Output the [X, Y] coordinate of the center of the cell containing the given text.  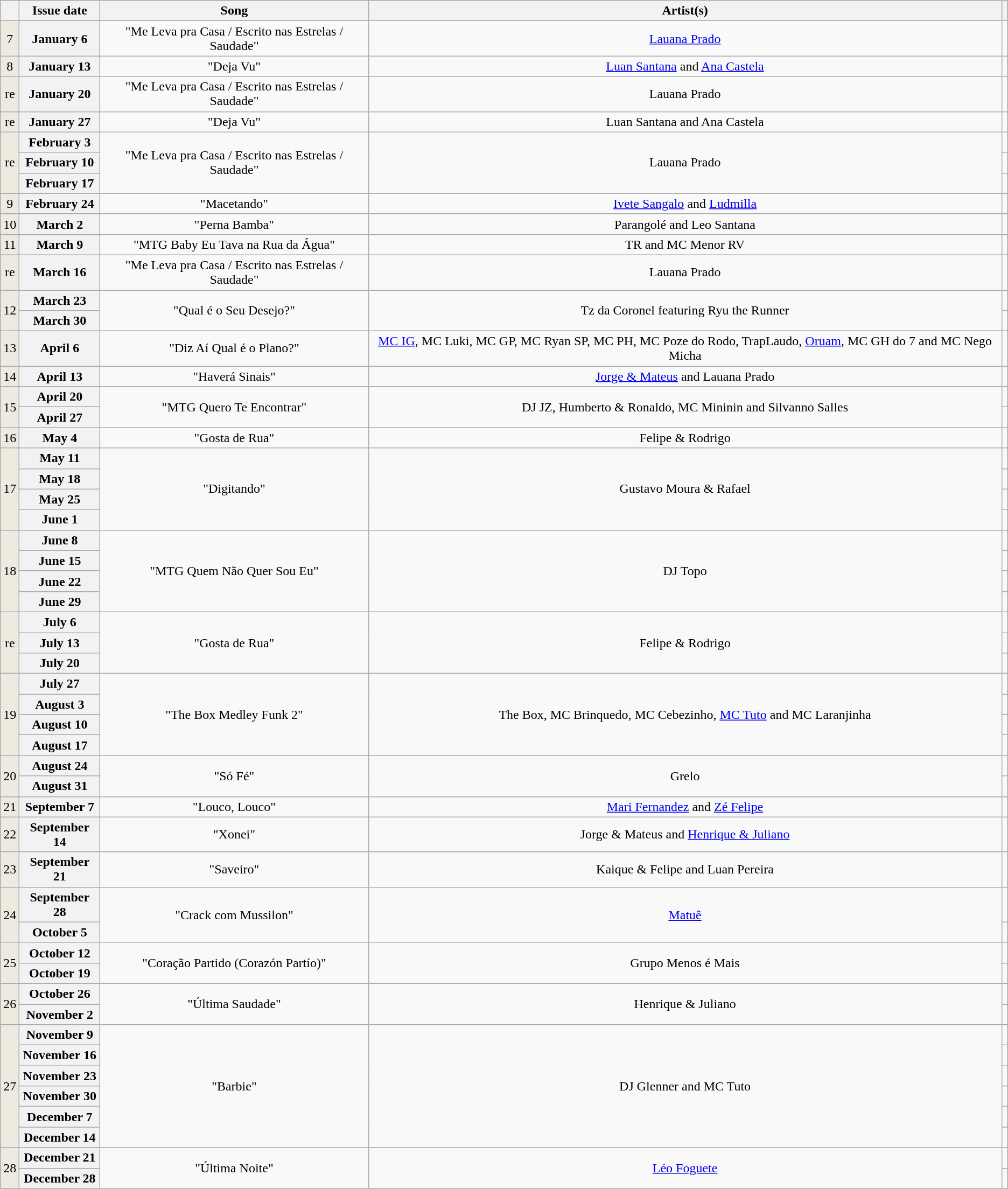
August 31 [60, 786]
Henrique & Juliano [685, 1004]
16 [10, 438]
November 30 [60, 1096]
Mari Fernandez and Zé Felipe [685, 807]
13 [10, 349]
"MTG Quero Te Encontrar" [234, 407]
23 [10, 869]
Jorge & Mateus and Lauana Prado [685, 376]
April 6 [60, 349]
"Crack com Mussilon" [234, 914]
June 1 [60, 520]
August 17 [60, 745]
November 2 [60, 1014]
Matuê [685, 914]
9 [10, 204]
February 24 [60, 204]
"Diz Aí Qual é o Plano?" [234, 349]
Jorge & Mateus and Henrique & Juliano [685, 835]
November 23 [60, 1076]
TR and MC Menor RV [685, 244]
March 30 [60, 321]
January 13 [60, 66]
October 12 [60, 953]
"Última Noite" [234, 1168]
24 [10, 914]
MC IG, MC Luki, MC GP, MC Ryan SP, MC PH, MC Poze do Rodo, TrapLaudo, Oruam, MC GH do 7 and MC Nego Micha [685, 349]
"Xonei" [234, 835]
"Haverá Sinais" [234, 376]
May 18 [60, 479]
Tz da Coronel featuring Ryu the Runner [685, 310]
DJ Glenner and MC Tuto [685, 1086]
19 [10, 715]
December 7 [60, 1117]
August 3 [60, 704]
10 [10, 224]
7 [10, 39]
"The Box Medley Funk 2" [234, 715]
25 [10, 963]
20 [10, 776]
DJ Topo [685, 571]
"Macetando" [234, 204]
June 29 [60, 602]
March 16 [60, 272]
October 26 [60, 994]
May 11 [60, 458]
April 13 [60, 376]
"Só Fé" [234, 776]
July 13 [60, 642]
18 [10, 571]
December 21 [60, 1158]
April 20 [60, 397]
June 15 [60, 561]
8 [10, 66]
The Box, MC Brinquedo, MC Cebezinho, MC Tuto and MC Laranjinha [685, 715]
May 25 [60, 499]
July 6 [60, 622]
"Digitando" [234, 489]
December 14 [60, 1137]
22 [10, 835]
January 20 [60, 94]
"Louco, Louco" [234, 807]
"Coração Partido (Corazón Partío)" [234, 963]
"Barbie" [234, 1086]
March 2 [60, 224]
July 20 [60, 663]
March 9 [60, 244]
September 7 [60, 807]
Kaique & Felipe and Luan Pereira [685, 869]
Issue date [60, 11]
August 10 [60, 725]
July 27 [60, 684]
21 [10, 807]
"Qual é o Seu Desejo?" [234, 310]
February 10 [60, 163]
Artist(s) [685, 11]
27 [10, 1086]
June 22 [60, 581]
October 5 [60, 932]
February 3 [60, 142]
February 17 [60, 183]
August 24 [60, 766]
June 8 [60, 540]
Song [234, 11]
17 [10, 489]
28 [10, 1168]
November 16 [60, 1055]
26 [10, 1004]
Gustavo Moura & Rafael [685, 489]
September 28 [60, 905]
Ivete Sangalo and Ludmilla [685, 204]
January 27 [60, 122]
January 6 [60, 39]
"Saveiro" [234, 869]
"Perna Bamba" [234, 224]
December 28 [60, 1178]
Grelo [685, 776]
March 23 [60, 300]
"Última Saudade" [234, 1004]
November 9 [60, 1035]
11 [10, 244]
"MTG Quem Não Quer Sou Eu" [234, 571]
Parangolé and Leo Santana [685, 224]
September 21 [60, 869]
15 [10, 407]
April 27 [60, 417]
14 [10, 376]
October 19 [60, 973]
May 4 [60, 438]
12 [10, 310]
"MTG Baby Eu Tava na Rua da Água" [234, 244]
Léo Foguete [685, 1168]
Grupo Menos é Mais [685, 963]
September 14 [60, 835]
DJ JZ, Humberto & Ronaldo, MC Mininin and Silvanno Salles [685, 407]
